Detect which cell encompasses the target text, then output its (x, y) center coordinate. 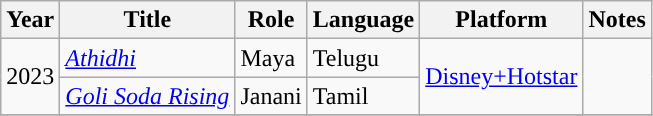
Title (148, 20)
Telugu (363, 58)
Tamil (363, 96)
Disney+Hotstar (502, 77)
Platform (502, 20)
Maya (271, 58)
Goli Soda Rising (148, 96)
2023 (30, 77)
Language (363, 20)
Role (271, 20)
Janani (271, 96)
Year (30, 20)
Athidhi (148, 58)
Notes (617, 20)
